Scan for the cell matching the given text and deliver its (X, Y) coordinate at center. 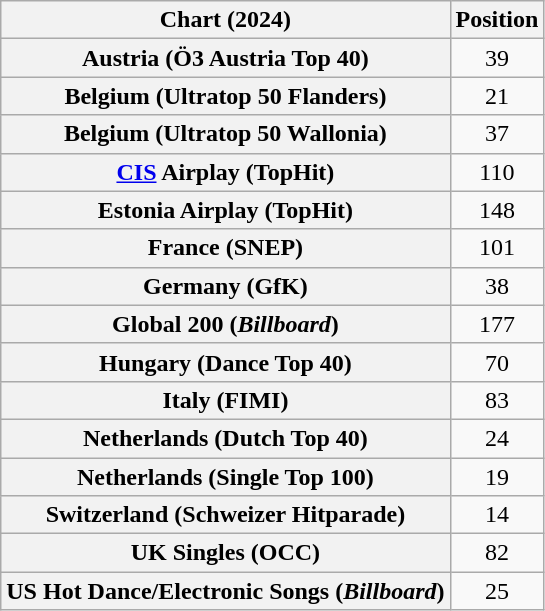
Germany (GfK) (226, 286)
82 (497, 553)
14 (497, 515)
UK Singles (OCC) (226, 553)
19 (497, 477)
25 (497, 591)
Hungary (Dance Top 40) (226, 362)
38 (497, 286)
24 (497, 438)
37 (497, 134)
110 (497, 172)
CIS Airplay (TopHit) (226, 172)
Austria (Ö3 Austria Top 40) (226, 58)
21 (497, 96)
Switzerland (Schweizer Hitparade) (226, 515)
Italy (FIMI) (226, 400)
101 (497, 248)
Global 200 (Billboard) (226, 324)
Position (497, 20)
177 (497, 324)
Netherlands (Single Top 100) (226, 477)
France (SNEP) (226, 248)
Estonia Airplay (TopHit) (226, 210)
83 (497, 400)
Netherlands (Dutch Top 40) (226, 438)
Belgium (Ultratop 50 Wallonia) (226, 134)
39 (497, 58)
70 (497, 362)
148 (497, 210)
Chart (2024) (226, 20)
Belgium (Ultratop 50 Flanders) (226, 96)
US Hot Dance/Electronic Songs (Billboard) (226, 591)
